Return the (X, Y) coordinate for the center point of the cell that contains the specified text.  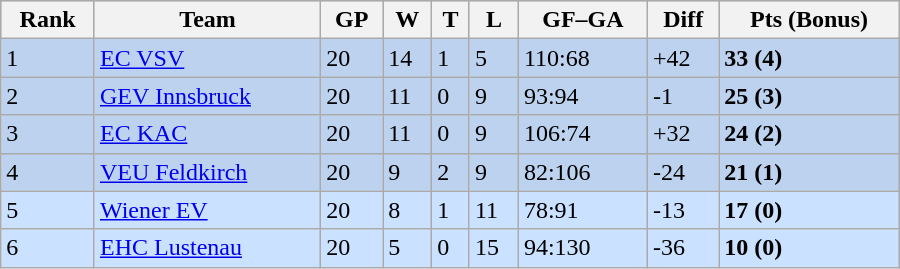
EHC Lustenau (207, 248)
+32 (682, 134)
-36 (682, 248)
EC VSV (207, 58)
GP (352, 20)
VEU Feldkirch (207, 172)
+42 (682, 58)
17 (0) (809, 210)
Pts (Bonus) (809, 20)
94:130 (582, 248)
24 (2) (809, 134)
93:94 (582, 96)
25 (3) (809, 96)
33 (4) (809, 58)
GEV Innsbruck (207, 96)
10 (0) (809, 248)
W (408, 20)
78:91 (582, 210)
-1 (682, 96)
Rank (48, 20)
82:106 (582, 172)
-13 (682, 210)
3 (48, 134)
6 (48, 248)
Wiener EV (207, 210)
Diff (682, 20)
8 (408, 210)
110:68 (582, 58)
4 (48, 172)
EC KAC (207, 134)
GF–GA (582, 20)
21 (1) (809, 172)
14 (408, 58)
106:74 (582, 134)
15 (494, 248)
-24 (682, 172)
L (494, 20)
T (451, 20)
Team (207, 20)
